Pinpoint the cell where the given text exists, returning its [X, Y] midpoint coordinate. 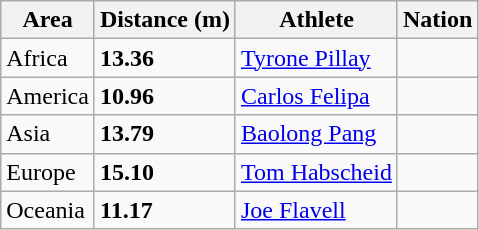
Tyrone Pillay [316, 58]
13.79 [164, 134]
Distance (m) [164, 20]
Area [48, 20]
Baolong Pang [316, 134]
Joe Flavell [316, 210]
Tom Habscheid [316, 172]
Africa [48, 58]
Asia [48, 134]
13.36 [164, 58]
11.17 [164, 210]
Nation [437, 20]
Oceania [48, 210]
Europe [48, 172]
10.96 [164, 96]
America [48, 96]
15.10 [164, 172]
Carlos Felipa [316, 96]
Athlete [316, 20]
